Determine the [X, Y] coordinate at the center of the cell enclosing the given text.  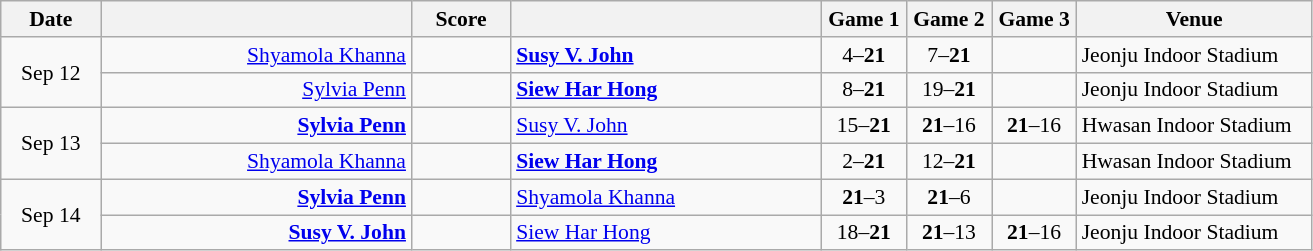
8–21 [864, 90]
15–21 [864, 126]
Game 2 [948, 19]
21–13 [948, 233]
12–21 [948, 162]
2–21 [864, 162]
21–3 [864, 197]
18–21 [864, 233]
4–21 [864, 55]
Venue [1194, 19]
Game 1 [864, 19]
Game 3 [1034, 19]
21–6 [948, 197]
Date [51, 19]
Score [461, 19]
Sep 13 [51, 144]
Sep 14 [51, 214]
19–21 [948, 90]
7–21 [948, 55]
Sep 12 [51, 72]
